Pinpoint the cell where the given text exists, returning its [X, Y] midpoint coordinate. 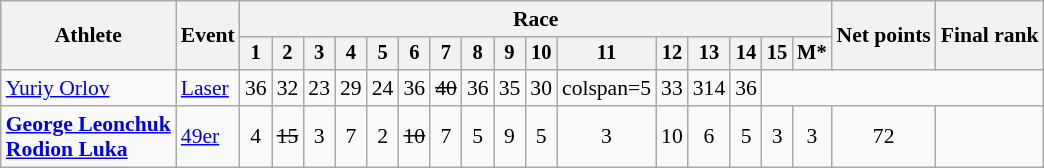
35 [510, 88]
314 [710, 88]
Yuriy Orlov [88, 88]
13 [710, 54]
Final rank [990, 36]
24 [383, 88]
30 [541, 88]
1 [256, 54]
George LeonchukRodion Luka [88, 136]
12 [672, 54]
14 [746, 54]
Athlete [88, 36]
72 [884, 136]
Race [536, 19]
8 [478, 54]
11 [606, 54]
M* [812, 54]
23 [319, 88]
Laser [208, 88]
49er [208, 136]
32 [288, 88]
colspan=5 [606, 88]
40 [446, 88]
33 [672, 88]
Event [208, 36]
Net points [884, 36]
29 [351, 88]
